Extract the (x, y) coordinate from the center of the cell holding the provided text.  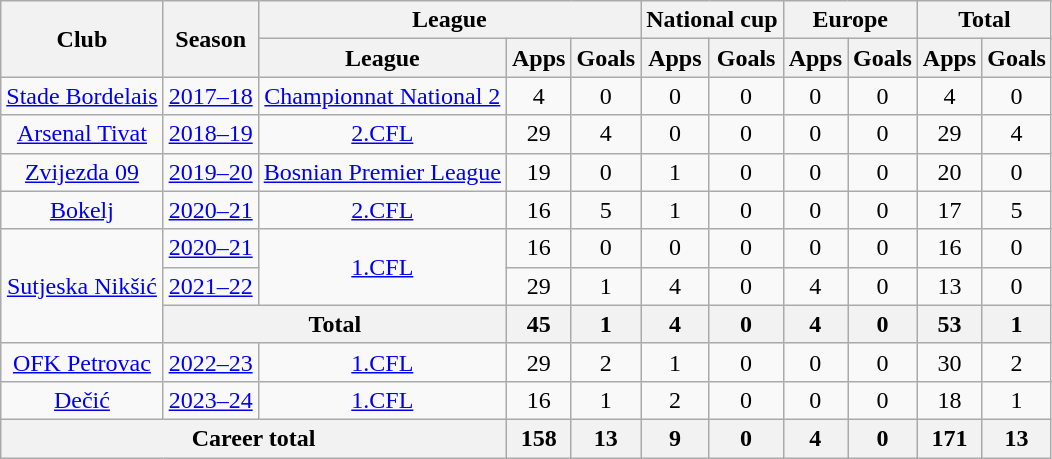
Season (210, 39)
158 (539, 438)
Bokelj (82, 210)
Dečić (82, 400)
2022–23 (210, 362)
20 (949, 172)
Europe (850, 20)
2018–19 (210, 134)
OFK Petrovac (82, 362)
Arsenal Tivat (82, 134)
18 (949, 400)
Career total (254, 438)
Championnat National 2 (382, 96)
Sutjeska Nikšić (82, 286)
Club (82, 39)
53 (949, 324)
2023–24 (210, 400)
17 (949, 210)
2017–18 (210, 96)
Bosnian Premier League (382, 172)
9 (675, 438)
2019–20 (210, 172)
171 (949, 438)
Zvijezda 09 (82, 172)
30 (949, 362)
Stade Bordelais (82, 96)
19 (539, 172)
National cup (712, 20)
2021–22 (210, 286)
45 (539, 324)
